Find where the given text appears and provide that cell's center as (X, Y) coordinate. 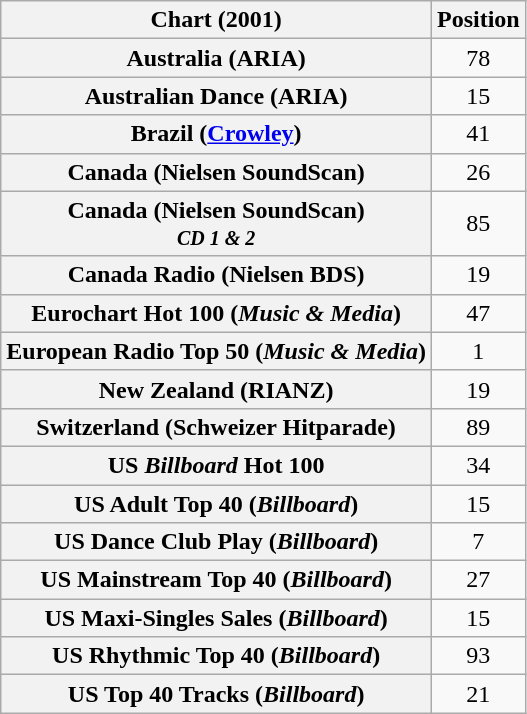
US Mainstream Top 40 (Billboard) (216, 580)
US Dance Club Play (Billboard) (216, 542)
Chart (2001) (216, 20)
US Billboard Hot 100 (216, 465)
Canada (Nielsen SoundScan)CD 1 & 2 (216, 224)
US Adult Top 40 (Billboard) (216, 503)
89 (478, 427)
78 (478, 58)
Eurochart Hot 100 (Music & Media) (216, 313)
41 (478, 134)
US Top 40 Tracks (Billboard) (216, 694)
US Rhythmic Top 40 (Billboard) (216, 656)
85 (478, 224)
Brazil (Crowley) (216, 134)
26 (478, 172)
93 (478, 656)
27 (478, 580)
Switzerland (Schweizer Hitparade) (216, 427)
7 (478, 542)
1 (478, 351)
New Zealand (RIANZ) (216, 389)
US Maxi-Singles Sales (Billboard) (216, 618)
Position (478, 20)
47 (478, 313)
34 (478, 465)
Australia (ARIA) (216, 58)
Canada Radio (Nielsen BDS) (216, 275)
Canada (Nielsen SoundScan) (216, 172)
European Radio Top 50 (Music & Media) (216, 351)
Australian Dance (ARIA) (216, 96)
21 (478, 694)
